For the text-containing cell, return its midpoint in (X, Y) coordinate format. 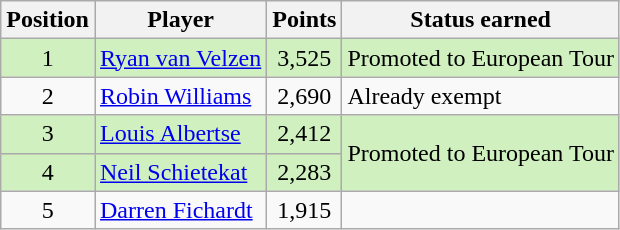
Status earned (481, 20)
2,283 (304, 172)
3 (48, 134)
5 (48, 210)
2 (48, 96)
Louis Albertse (180, 134)
2,690 (304, 96)
Already exempt (481, 96)
Ryan van Velzen (180, 58)
1 (48, 58)
Position (48, 20)
Robin Williams (180, 96)
3,525 (304, 58)
Player (180, 20)
Neil Schietekat (180, 172)
1,915 (304, 210)
2,412 (304, 134)
4 (48, 172)
Darren Fichardt (180, 210)
Points (304, 20)
